Provide the [X, Y] coordinate of the cell's center where the given text is located.  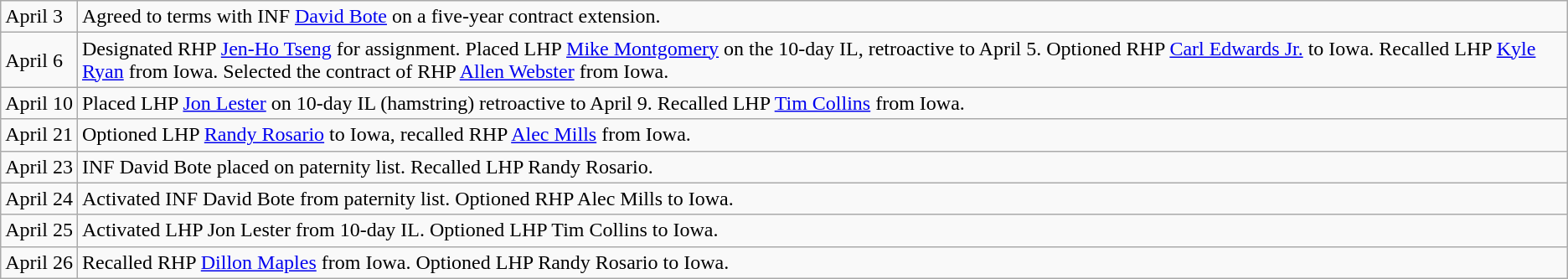
Activated INF David Bote from paternity list. Optioned RHP Alec Mills to Iowa. [823, 199]
April 6 [39, 60]
Recalled RHP Dillon Maples from Iowa. Optioned LHP Randy Rosario to Iowa. [823, 262]
April 26 [39, 262]
April 3 [39, 17]
Agreed to terms with INF David Bote on a five-year contract extension. [823, 17]
April 21 [39, 135]
Placed LHP Jon Lester on 10-day IL (hamstring) retroactive to April 9. Recalled LHP Tim Collins from Iowa. [823, 103]
April 10 [39, 103]
Activated LHP Jon Lester from 10-day IL. Optioned LHP Tim Collins to Iowa. [823, 230]
April 25 [39, 230]
INF David Bote placed on paternity list. Recalled LHP Randy Rosario. [823, 167]
Optioned LHP Randy Rosario to Iowa, recalled RHP Alec Mills from Iowa. [823, 135]
April 23 [39, 167]
April 24 [39, 199]
